Locate the cell with the specified text and output its [x, y] center coordinate. 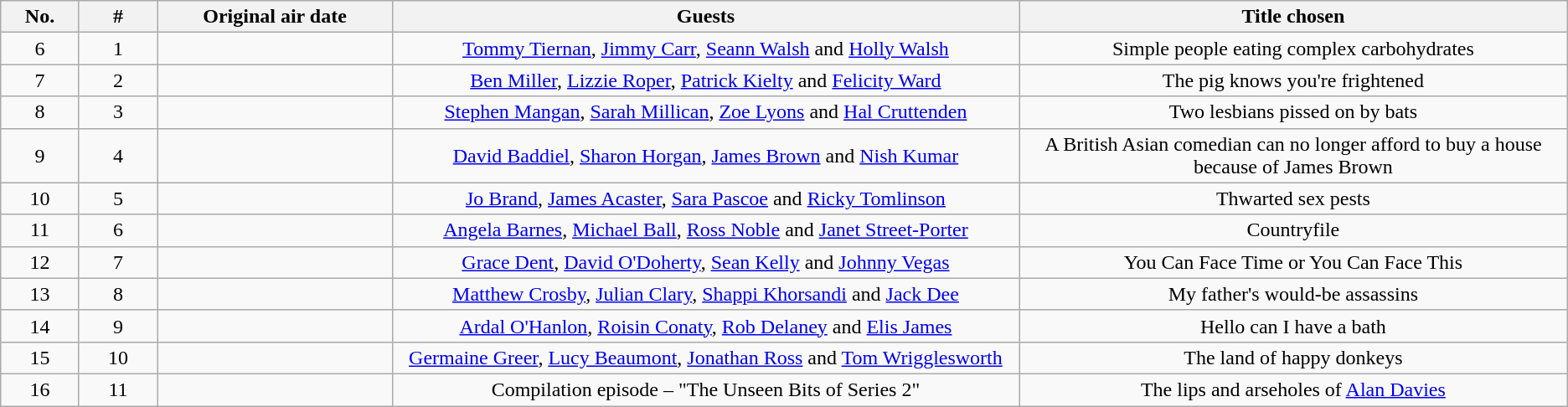
My father's would-be assassins [1293, 294]
A British Asian comedian can no longer afford to buy a house because of James Brown [1293, 156]
Jo Brand, James Acaster, Sara Pascoe and Ricky Tomlinson [705, 198]
Germaine Greer, Lucy Beaumont, Jonathan Ross and Tom Wrigglesworth [705, 358]
The pig knows you're frightened [1293, 80]
The lips and arseholes of Alan Davies [1293, 389]
Tommy Tiernan, Jimmy Carr, Seann Walsh and Holly Walsh [705, 49]
# [118, 17]
Grace Dent, David O'Doherty, Sean Kelly and Johnny Vegas [705, 262]
Thwarted sex pests [1293, 198]
14 [40, 326]
Angela Barnes, Michael Ball, Ross Noble and Janet Street-Porter [705, 230]
16 [40, 389]
4 [118, 156]
Countryfile [1293, 230]
12 [40, 262]
Original air date [275, 17]
1 [118, 49]
No. [40, 17]
Ben Miller, Lizzie Roper, Patrick Kielty and Felicity Ward [705, 80]
David Baddiel, Sharon Horgan, James Brown and Nish Kumar [705, 156]
13 [40, 294]
Compilation episode – "The Unseen Bits of Series 2" [705, 389]
Title chosen [1293, 17]
Two lesbians pissed on by bats [1293, 112]
The land of happy donkeys [1293, 358]
Stephen Mangan, Sarah Millican, Zoe Lyons and Hal Cruttenden [705, 112]
Simple people eating complex carbohydrates [1293, 49]
Ardal O'Hanlon, Roisin Conaty, Rob Delaney and Elis James [705, 326]
2 [118, 80]
You Can Face Time or You Can Face This [1293, 262]
Hello can I have a bath [1293, 326]
Matthew Crosby, Julian Clary, Shappi Khorsandi and Jack Dee [705, 294]
5 [118, 198]
3 [118, 112]
15 [40, 358]
Guests [705, 17]
